For the text-containing cell, return its midpoint in (X, Y) coordinate format. 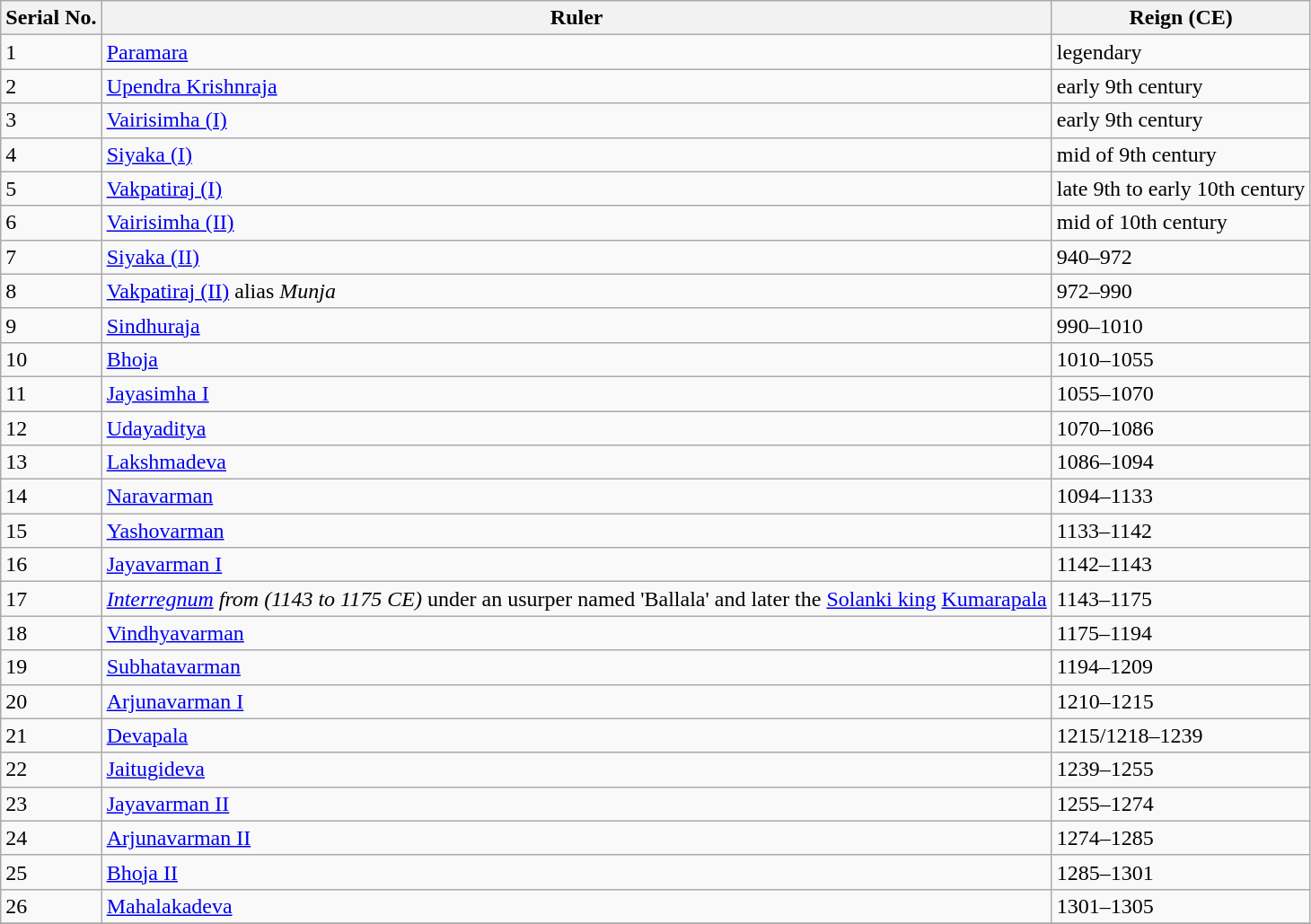
Udayaditya (576, 428)
1010–1055 (1181, 359)
Arjunavarman II (576, 838)
Arjunavarman I (576, 701)
Bhoja II (576, 872)
Reign (CE) (1181, 18)
18 (51, 633)
1055–1070 (1181, 393)
1301–1305 (1181, 906)
1210–1215 (1181, 701)
1133–1142 (1181, 531)
Jayasimha I (576, 393)
1 (51, 52)
3 (51, 120)
8 (51, 291)
10 (51, 359)
20 (51, 701)
Jaitugideva (576, 770)
1285–1301 (1181, 872)
Lakshmadeva (576, 462)
mid of 9th century (1181, 154)
22 (51, 770)
Subhatavarman (576, 667)
Vindhyavarman (576, 633)
1194–1209 (1181, 667)
5 (51, 189)
990–1010 (1181, 325)
Upendra Krishnraja (576, 86)
Paramara (576, 52)
mid of 10th century (1181, 223)
12 (51, 428)
Siyaka (II) (576, 257)
Naravarman (576, 497)
1255–1274 (1181, 804)
Ruler (576, 18)
Siyaka (I) (576, 154)
Vairisimha (II) (576, 223)
24 (51, 838)
Vairisimha (I) (576, 120)
1215/1218–1239 (1181, 735)
1070–1086 (1181, 428)
9 (51, 325)
14 (51, 497)
26 (51, 906)
25 (51, 872)
Interregnum from (1143 to 1175 CE) under an usurper named 'Ballala' and later the Solanki king Kumarapala (576, 599)
legendary (1181, 52)
15 (51, 531)
Sindhuraja (576, 325)
Mahalakadeva (576, 906)
6 (51, 223)
1142–1143 (1181, 565)
940–972 (1181, 257)
Bhoja (576, 359)
972–990 (1181, 291)
Jayavarman II (576, 804)
Serial No. (51, 18)
23 (51, 804)
2 (51, 86)
7 (51, 257)
1094–1133 (1181, 497)
late 9th to early 10th century (1181, 189)
1175–1194 (1181, 633)
1239–1255 (1181, 770)
Vakpatiraj (II) alias Munja (576, 291)
13 (51, 462)
Devapala (576, 735)
11 (51, 393)
1274–1285 (1181, 838)
Yashovarman (576, 531)
19 (51, 667)
16 (51, 565)
4 (51, 154)
1086–1094 (1181, 462)
21 (51, 735)
1143–1175 (1181, 599)
Jayavarman I (576, 565)
Vakpatiraj (I) (576, 189)
17 (51, 599)
